From the cell containing the given text, extract its center point as (X, Y) coordinate. 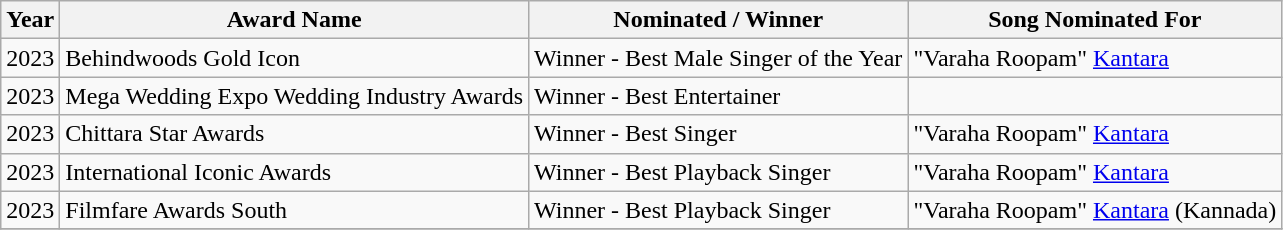
Mega Wedding Expo Wedding Industry Awards (294, 96)
Nominated / Winner (718, 20)
Award Name (294, 20)
Winner - Best Male Singer of the Year (718, 58)
Behindwoods Gold Icon (294, 58)
Chittara Star Awards (294, 134)
Year (30, 20)
Winner - Best Entertainer (718, 96)
International Iconic Awards (294, 172)
Filmfare Awards South (294, 210)
"Varaha Roopam" Kantara (Kannada) (1095, 210)
Winner - Best Singer (718, 134)
Song Nominated For (1095, 20)
